Identify which cell holds the provided text, then report its [X, Y] central coordinate. 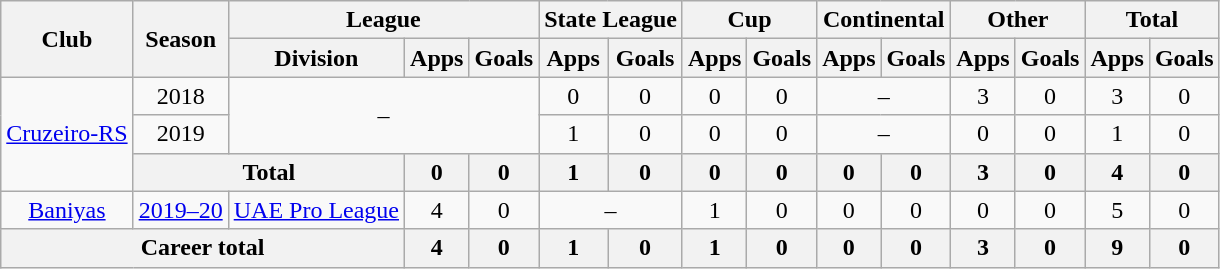
2019–20 [180, 210]
2018 [180, 96]
League [384, 20]
2019 [180, 134]
Other [1018, 20]
9 [1117, 248]
Club [67, 39]
Cup [749, 20]
Career total [203, 248]
Division [316, 58]
Baniyas [67, 210]
Season [180, 39]
Continental [884, 20]
UAE Pro League [316, 210]
State League [611, 20]
Cruzeiro-RS [67, 134]
5 [1117, 210]
